Locate the cell with the specified text and output its (X, Y) center coordinate. 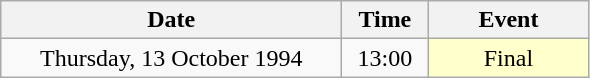
13:00 (385, 58)
Date (172, 20)
Time (385, 20)
Final (508, 58)
Thursday, 13 October 1994 (172, 58)
Event (508, 20)
